Capture the cell that displays the provided text and extract its [x, y] central coordinate. 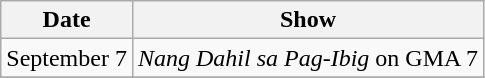
Show [308, 20]
Date [67, 20]
September 7 [67, 58]
Nang Dahil sa Pag-Ibig on GMA 7 [308, 58]
